From the cell containing the given text, extract its center point as [x, y] coordinate. 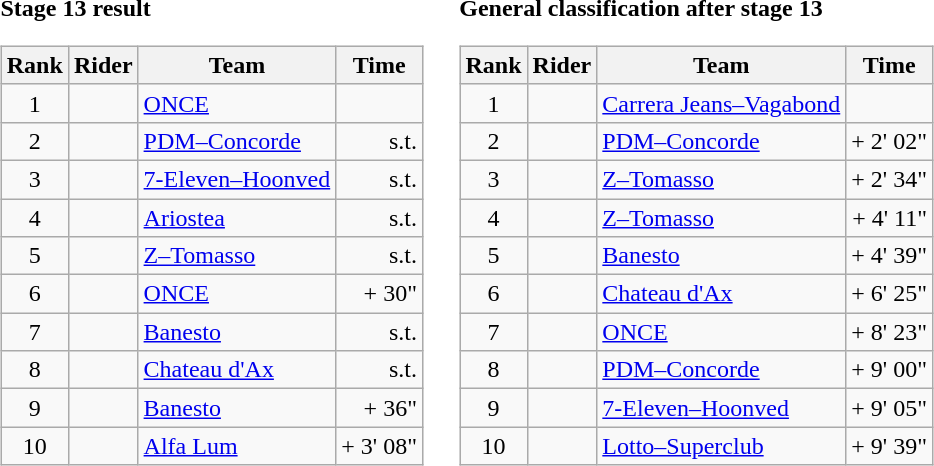
+ 9' 05" [890, 408]
+ 2' 34" [890, 179]
+ 30" [380, 294]
+ 36" [380, 408]
Lotto–Superclub [722, 446]
+ 9' 39" [890, 446]
+ 4' 11" [890, 217]
+ 4' 39" [890, 256]
Ariostea [237, 217]
+ 8' 23" [890, 332]
+ 2' 02" [890, 141]
+ 3' 08" [380, 446]
Alfa Lum [237, 446]
+ 9' 00" [890, 370]
Carrera Jeans–Vagabond [722, 103]
+ 6' 25" [890, 294]
